Return [x, y] of the center of cell containing provided text 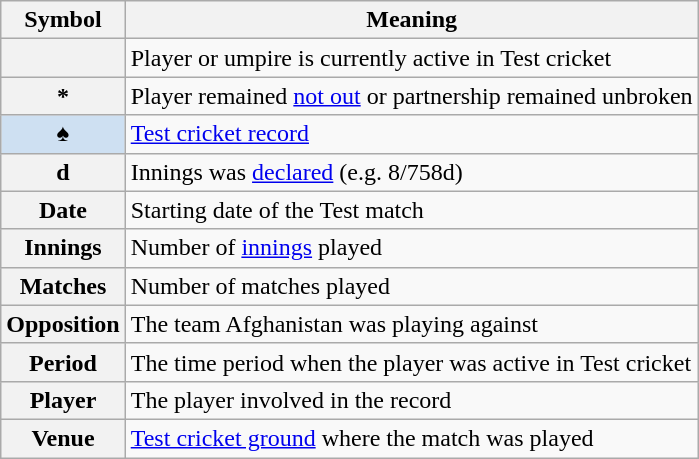
Date [63, 210]
Player or umpire is currently active in Test cricket [412, 58]
Innings was declared (e.g. 8/758d) [412, 172]
Number of matches played [412, 286]
Meaning [412, 20]
The player involved in the record [412, 400]
Innings [63, 248]
♠ [63, 134]
Matches [63, 286]
* [63, 96]
The team Afghanistan was playing against [412, 324]
Test cricket ground where the match was played [412, 438]
Period [63, 362]
Symbol [63, 20]
Test cricket record [412, 134]
Starting date of the Test match [412, 210]
Number of innings played [412, 248]
The time period when the player was active in Test cricket [412, 362]
Opposition [63, 324]
d [63, 172]
Player remained not out or partnership remained unbroken [412, 96]
Player [63, 400]
Venue [63, 438]
